Scan for the cell matching the given text and deliver its (x, y) coordinate at center. 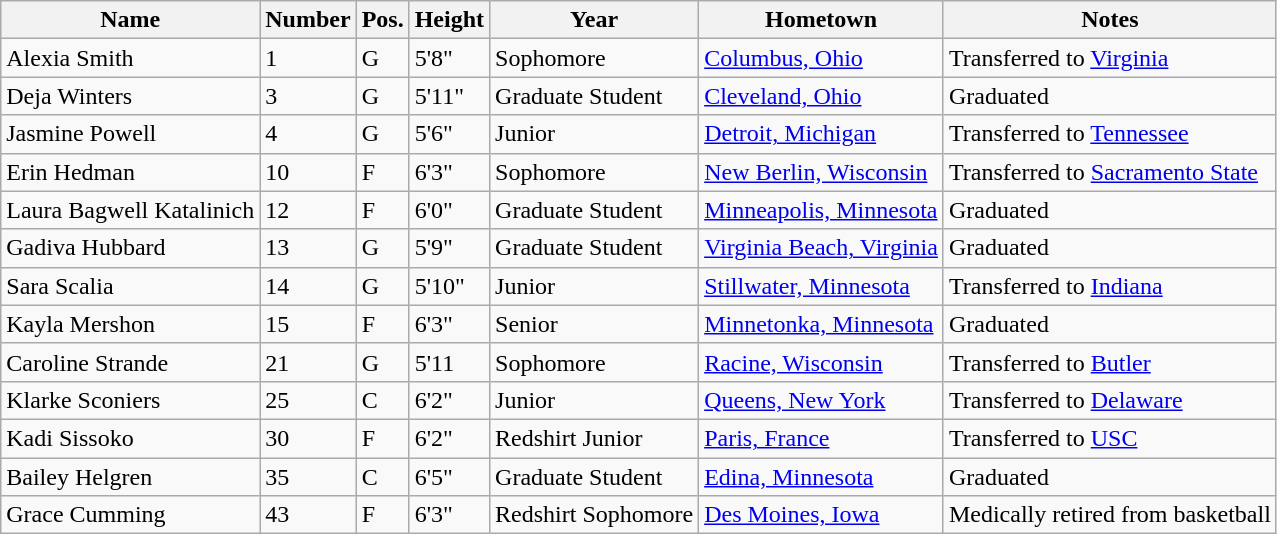
43 (308, 515)
Redshirt Junior (594, 438)
5'11" (449, 96)
Columbus, Ohio (822, 58)
Senior (594, 324)
Jasmine Powell (130, 134)
Year (594, 20)
6'5" (449, 477)
Detroit, Michigan (822, 134)
12 (308, 210)
Transferred to Butler (1110, 362)
5'8" (449, 58)
Transferred to Delaware (1110, 400)
5'9" (449, 248)
Height (449, 20)
Racine, Wisconsin (822, 362)
15 (308, 324)
4 (308, 134)
Minnetonka, Minnesota (822, 324)
35 (308, 477)
Hometown (822, 20)
14 (308, 286)
Alexia Smith (130, 58)
Virginia Beach, Virginia (822, 248)
Klarke Sconiers (130, 400)
Transferred to Tennessee (1110, 134)
5'11 (449, 362)
10 (308, 172)
Erin Hedman (130, 172)
5'10" (449, 286)
Des Moines, Iowa (822, 515)
New Berlin, Wisconsin (822, 172)
3 (308, 96)
Transferred to USC (1110, 438)
Transferred to Indiana (1110, 286)
Edina, Minnesota (822, 477)
Sara Scalia (130, 286)
5'6" (449, 134)
Minneapolis, Minnesota (822, 210)
Deja Winters (130, 96)
Stillwater, Minnesota (822, 286)
30 (308, 438)
Transferred to Sacramento State (1110, 172)
Bailey Helgren (130, 477)
Paris, France (822, 438)
21 (308, 362)
Kadi Sissoko (130, 438)
Pos. (382, 20)
Cleveland, Ohio (822, 96)
Queens, New York (822, 400)
Transferred to Virginia (1110, 58)
Laura Bagwell Katalinich (130, 210)
13 (308, 248)
Kayla Mershon (130, 324)
1 (308, 58)
Notes (1110, 20)
Medically retired from basketball (1110, 515)
Number (308, 20)
Name (130, 20)
Caroline Strande (130, 362)
Redshirt Sophomore (594, 515)
25 (308, 400)
Grace Cumming (130, 515)
6'0" (449, 210)
Gadiva Hubbard (130, 248)
